Capture the cell that displays the provided text and extract its (X, Y) central coordinate. 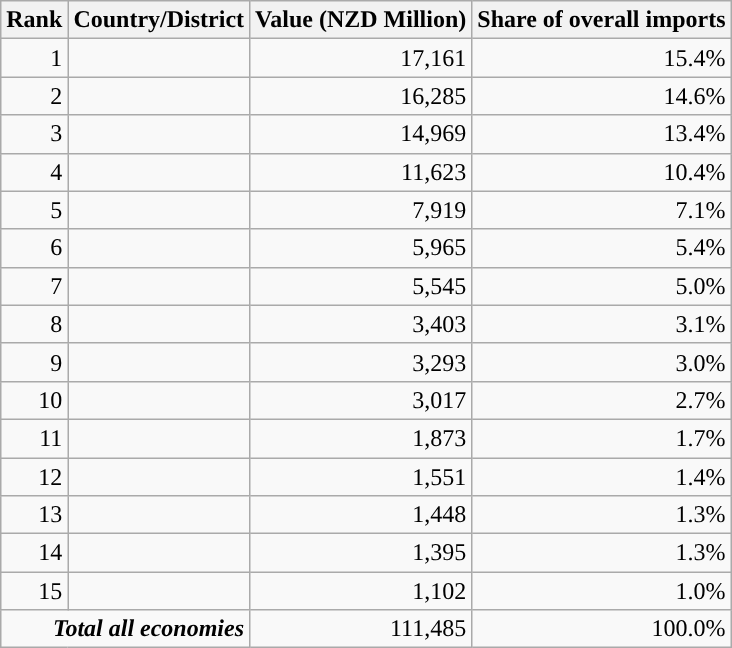
1,551 (361, 477)
15 (34, 591)
5.0% (602, 286)
7 (34, 286)
11,623 (361, 172)
10 (34, 400)
2 (34, 96)
6 (34, 248)
1.7% (602, 438)
3.0% (602, 362)
3,293 (361, 362)
Rank (34, 20)
1.4% (602, 477)
Total all economies (126, 629)
14,969 (361, 134)
10.4% (602, 172)
4 (34, 172)
12 (34, 477)
3 (34, 134)
13.4% (602, 134)
1,102 (361, 591)
5,965 (361, 248)
16,285 (361, 96)
3.1% (602, 324)
Value (NZD Million) (361, 20)
14.6% (602, 96)
100.0% (602, 629)
1 (34, 58)
Share of overall imports (602, 20)
1,395 (361, 553)
15.4% (602, 58)
3,017 (361, 400)
7,919 (361, 210)
2.7% (602, 400)
5 (34, 210)
1,873 (361, 438)
3,403 (361, 324)
7.1% (602, 210)
13 (34, 515)
1.0% (602, 591)
17,161 (361, 58)
14 (34, 553)
5,545 (361, 286)
11 (34, 438)
8 (34, 324)
Country/District (159, 20)
9 (34, 362)
1,448 (361, 515)
5.4% (602, 248)
111,485 (361, 629)
